Determine the (X, Y) coordinate at the center of the cell enclosing the given text.  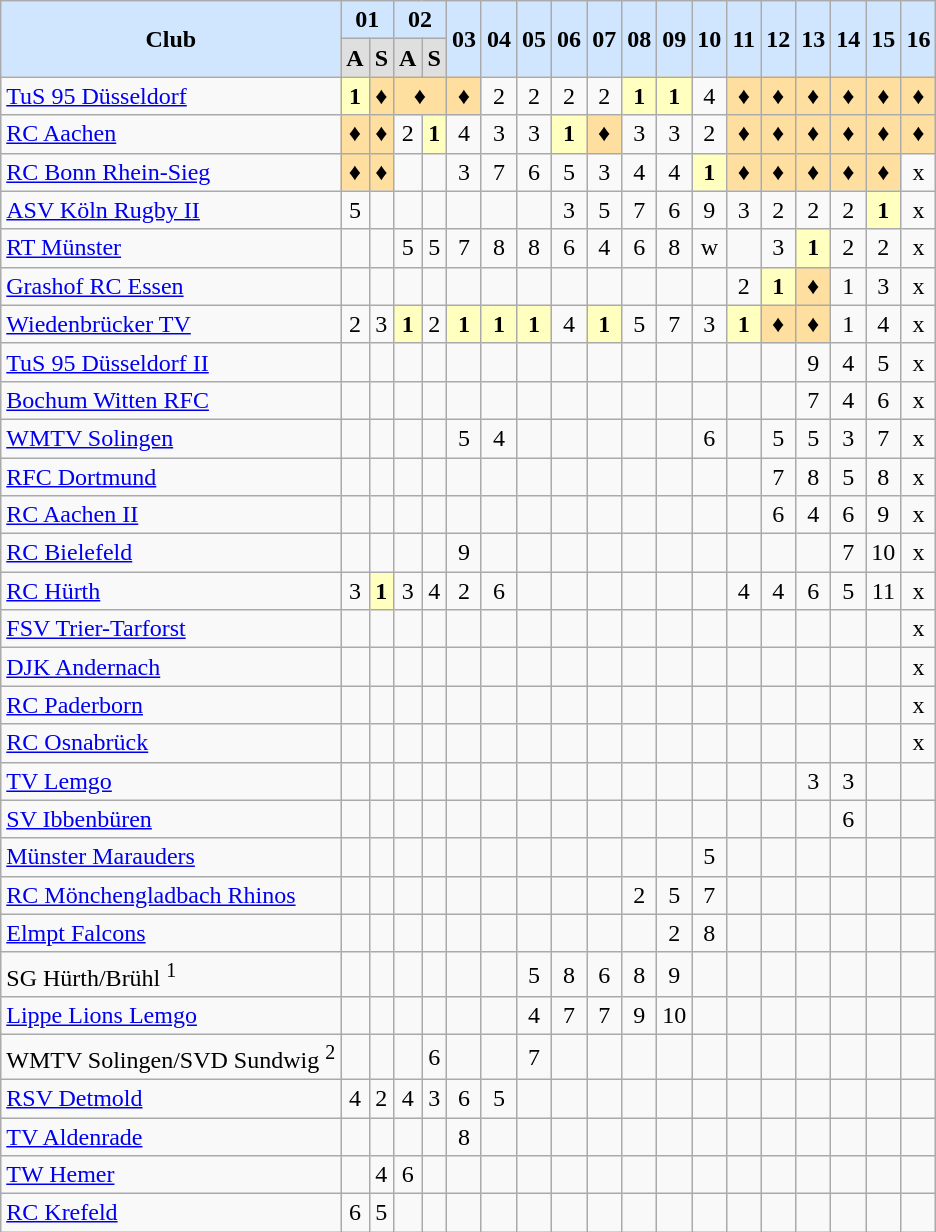
RSV Detmold (171, 1098)
DJK Andernach (171, 667)
TV Lemgo (171, 781)
RC Aachen II (171, 515)
RFC Dortmund (171, 477)
RC Hürth (171, 591)
WMTV Solingen/SVD Sundwig 2 (171, 1058)
TuS 95 Düsseldorf II (171, 362)
RC Bonn Rhein-Sieg (171, 172)
05 (534, 39)
Bochum Witten RFC (171, 400)
SG Hürth/Brühl 1 (171, 974)
08 (640, 39)
16 (918, 39)
03 (464, 39)
TuS 95 Düsseldorf (171, 96)
RT Münster (171, 248)
09 (674, 39)
SV Ibbenbüren (171, 819)
12 (778, 39)
RC Aachen (171, 134)
ASV Köln Rugby II (171, 210)
RC Osnabrück (171, 743)
14 (848, 39)
02 (420, 20)
RC Paderborn (171, 705)
w (710, 248)
RC Mönchengladbach Rhinos (171, 895)
RC Bielefeld (171, 553)
TW Hemer (171, 1175)
Lippe Lions Lemgo (171, 1016)
01 (368, 20)
Wiedenbrücker TV (171, 324)
TV Aldenrade (171, 1137)
15 (884, 39)
06 (570, 39)
FSV Trier-Tarforst (171, 629)
Club (171, 39)
13 (814, 39)
07 (604, 39)
Münster Marauders (171, 857)
Elmpt Falcons (171, 933)
RC Krefeld (171, 1213)
WMTV Solingen (171, 438)
04 (498, 39)
Grashof RC Essen (171, 286)
